Detect which cell encompasses the target text, then output its [X, Y] center coordinate. 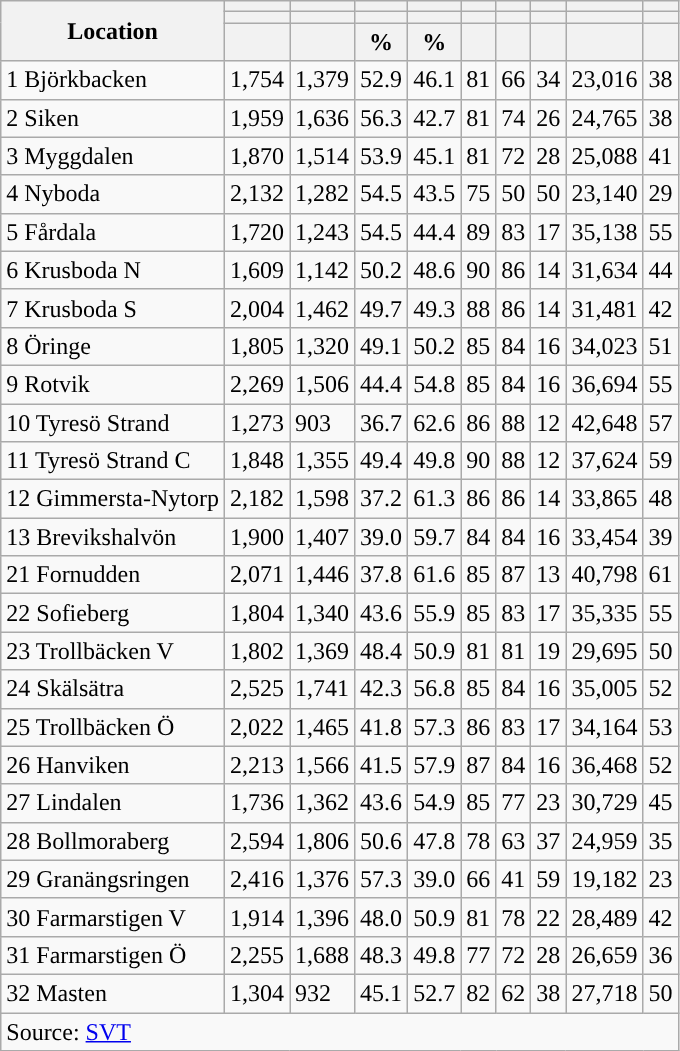
903 [322, 423]
82 [478, 993]
62.6 [434, 423]
42.7 [434, 118]
31,481 [604, 308]
37.8 [382, 575]
1,369 [322, 651]
36 [660, 955]
36.7 [382, 423]
36,694 [604, 384]
48.4 [382, 651]
54.9 [434, 803]
25,088 [604, 156]
31,634 [604, 270]
41.5 [382, 765]
1,243 [322, 232]
41.8 [382, 727]
1,506 [322, 384]
1,514 [322, 156]
22 [548, 917]
2,213 [256, 765]
Location [113, 31]
35,335 [604, 613]
37,624 [604, 461]
19,182 [604, 879]
1,754 [256, 80]
1,379 [322, 80]
32 Masten [113, 993]
1,804 [256, 613]
28 Bollmoraberg [113, 841]
1,355 [322, 461]
61 [660, 575]
1,304 [256, 993]
48.3 [382, 955]
1,462 [322, 308]
2,132 [256, 194]
2,255 [256, 955]
1,465 [322, 727]
1,870 [256, 156]
2,269 [256, 384]
2,525 [256, 689]
2,022 [256, 727]
27,718 [604, 993]
51 [660, 346]
1,396 [322, 917]
49.3 [434, 308]
30 Farmarstigen V [113, 917]
11 Tyresö Strand C [113, 461]
1,446 [322, 575]
35 [660, 841]
13 [548, 575]
2,004 [256, 308]
61.3 [434, 499]
10 Tyresö Strand [113, 423]
57 [660, 423]
50.6 [382, 841]
8 Öringe [113, 346]
2 Siken [113, 118]
49.4 [382, 461]
46.1 [434, 80]
29,695 [604, 651]
1,273 [256, 423]
39 [660, 537]
75 [478, 194]
7 Krusboda S [113, 308]
29 [660, 194]
Source: SVT [340, 1031]
24,765 [604, 118]
4 Nyboda [113, 194]
42,648 [604, 423]
53 [660, 727]
1,802 [256, 651]
1,282 [322, 194]
28,489 [604, 917]
2,416 [256, 879]
52.9 [382, 80]
52.7 [434, 993]
42.3 [382, 689]
24 Skälsätra [113, 689]
1,688 [322, 955]
29 Granängsringen [113, 879]
26 [548, 118]
22 Sofieberg [113, 613]
21 Fornudden [113, 575]
932 [322, 993]
31 Farmarstigen Ö [113, 955]
12 Gimmersta-Nytorp [113, 499]
1,914 [256, 917]
34,023 [604, 346]
37 [548, 841]
36,468 [604, 765]
1,376 [322, 879]
34 [548, 80]
1,142 [322, 270]
2,071 [256, 575]
62 [514, 993]
1,340 [322, 613]
1,320 [322, 346]
61.6 [434, 575]
63 [514, 841]
23 Trollbäcken V [113, 651]
1,806 [322, 841]
35,138 [604, 232]
1,407 [322, 537]
6 Krusboda N [113, 270]
26,659 [604, 955]
1,636 [322, 118]
33,454 [604, 537]
35,005 [604, 689]
24,959 [604, 841]
56.8 [434, 689]
89 [478, 232]
1,959 [256, 118]
23,016 [604, 80]
19 [548, 651]
43.5 [434, 194]
26 Hanviken [113, 765]
1,362 [322, 803]
54.8 [434, 384]
3 Myggdalen [113, 156]
1,720 [256, 232]
1 Björkbacken [113, 80]
1,848 [256, 461]
56.3 [382, 118]
55.9 [434, 613]
25 Trollbäcken Ö [113, 727]
30,729 [604, 803]
1,609 [256, 270]
13 Brevikshalvön [113, 537]
23,140 [604, 194]
47.8 [434, 841]
27 Lindalen [113, 803]
1,741 [322, 689]
1,900 [256, 537]
44 [660, 270]
2,594 [256, 841]
74 [514, 118]
1,805 [256, 346]
53.9 [382, 156]
1,566 [322, 765]
49.1 [382, 346]
48.0 [382, 917]
57.9 [434, 765]
34,164 [604, 727]
1,598 [322, 499]
48 [660, 499]
49.7 [382, 308]
45 [660, 803]
40,798 [604, 575]
2,182 [256, 499]
5 Fårdala [113, 232]
59.7 [434, 537]
33,865 [604, 499]
9 Rotvik [113, 384]
48.6 [434, 270]
1,736 [256, 803]
37.2 [382, 499]
